Locate the cell with the specified text and output its (x, y) center coordinate. 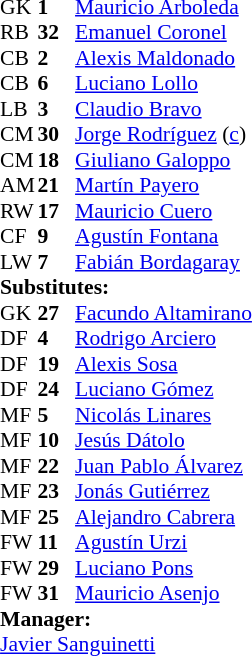
Alexis Maldonado (164, 58)
Mauricio Asenjo (164, 593)
Agustín Fontana (164, 237)
Emanuel Coronel (164, 33)
19 (57, 364)
Alejandro Cabrera (164, 517)
22 (57, 466)
27 (57, 313)
5 (57, 415)
Rodrigo Arciero (164, 339)
Luciano Gómez (164, 389)
Fabián Bordagaray (164, 262)
Jesús Dátolo (164, 441)
6 (57, 83)
32 (57, 33)
Mauricio Cuero (164, 211)
CF (19, 237)
Jorge Rodríguez (c) (164, 135)
Manager: (126, 619)
LB (19, 109)
24 (57, 389)
Jonás Gutiérrez (164, 491)
Luciano Lollo (164, 83)
Claudio Bravo (164, 109)
7 (57, 262)
10 (57, 441)
Substitutes: (126, 287)
Nicolás Linares (164, 415)
18 (57, 160)
11 (57, 543)
GK (19, 313)
30 (57, 135)
Facundo Altamirano (164, 313)
Martín Payero (164, 185)
3 (57, 109)
17 (57, 211)
29 (57, 568)
Giuliano Galoppo (164, 160)
31 (57, 593)
Alexis Sosa (164, 364)
2 (57, 58)
9 (57, 237)
23 (57, 491)
AM (19, 185)
RW (19, 211)
21 (57, 185)
Juan Pablo Álvarez (164, 466)
LW (19, 262)
Agustín Urzi (164, 543)
4 (57, 339)
Luciano Pons (164, 568)
RB (19, 33)
25 (57, 517)
